For the text-containing cell, return its midpoint in [x, y] coordinate format. 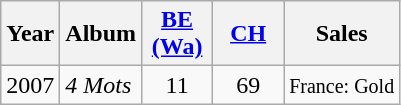
Year [30, 34]
2007 [30, 85]
France: Gold [342, 85]
Album [101, 34]
11 [178, 85]
CH [248, 34]
69 [248, 85]
Sales [342, 34]
BE (Wa) [178, 34]
4 Mots [101, 85]
